For the text-containing cell, return its midpoint in [X, Y] coordinate format. 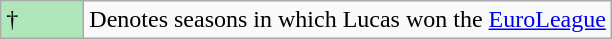
† [42, 20]
Denotes seasons in which Lucas won the EuroLeague [348, 20]
